Detect which cell encompasses the target text, then output its [X, Y] center coordinate. 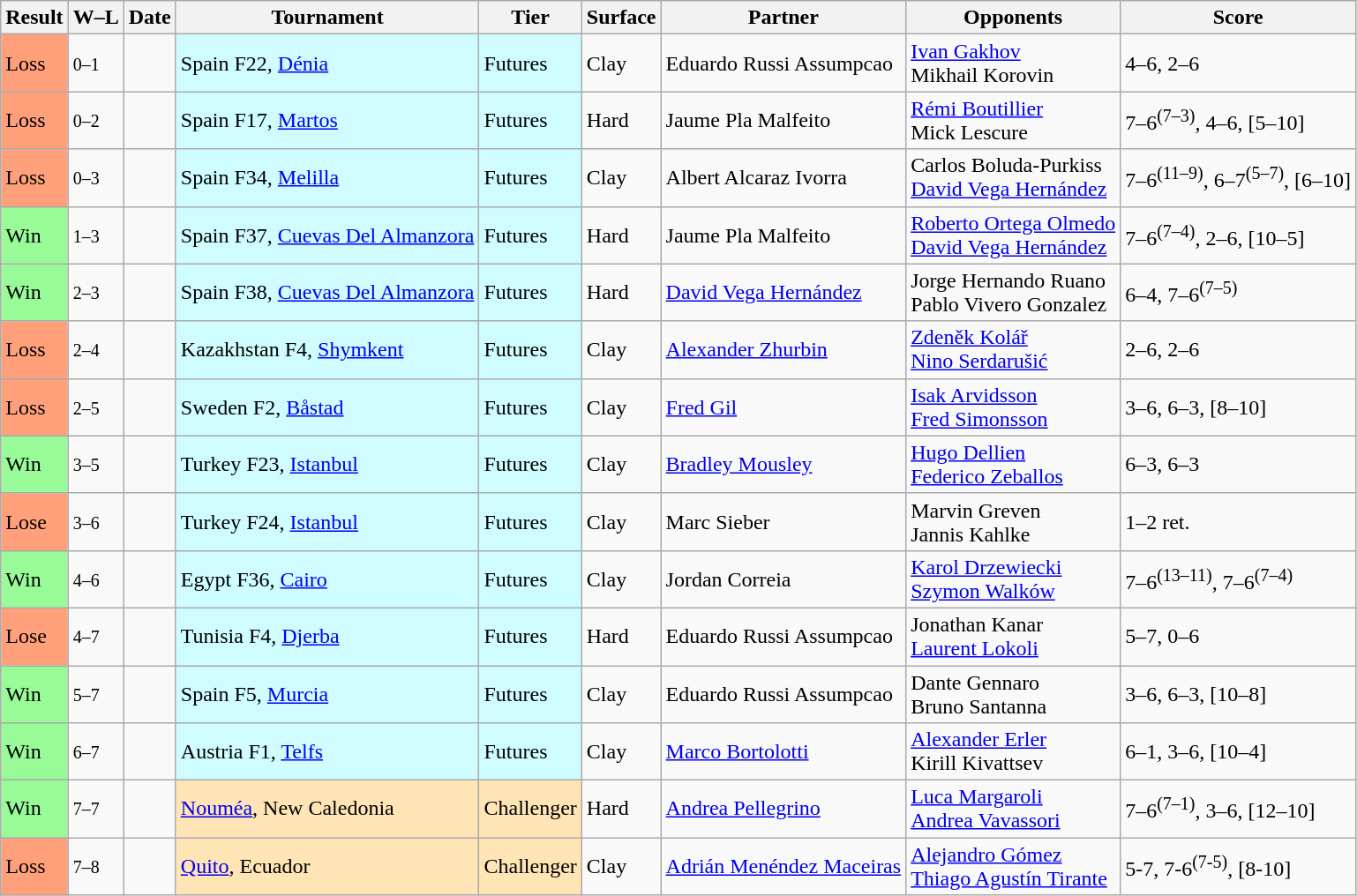
Adrián Menéndez Maceiras [783, 866]
Jordan Correia [783, 579]
Spain F22, Dénia [327, 63]
4–6, 2–6 [1239, 63]
Egypt F36, Cairo [327, 579]
Rémi Boutillier Mick Lescure [1013, 120]
6–4, 7–6(7–5) [1239, 293]
Fred Gil [783, 407]
Jorge Hernando Ruano Pablo Vivero Gonzalez [1013, 293]
7–6(11–9), 6–7(5–7), [6–10] [1239, 178]
Luca Margaroli Andrea Vavassori [1013, 810]
Tournament [327, 18]
Karol Drzewiecki Szymon Walków [1013, 579]
Kazakhstan F4, Shymkent [327, 349]
Hugo Dellien Federico Zeballos [1013, 464]
3–6, 6–3, [10–8] [1239, 693]
Spain F37, Cuevas Del Almanzora [327, 235]
Partner [783, 18]
3–5 [95, 464]
Nouméa, New Caledonia [327, 810]
7–6(13–11), 7–6(7–4) [1239, 579]
7–7 [95, 810]
Dante Gennaro Bruno Santanna [1013, 693]
Spain F38, Cuevas Del Almanzora [327, 293]
2–3 [95, 293]
5–7 [95, 693]
Spain F5, Murcia [327, 693]
Score [1239, 18]
Alexander Erler Kirill Kivattsev [1013, 751]
1–3 [95, 235]
Opponents [1013, 18]
Spain F17, Martos [327, 120]
0–2 [95, 120]
Marvin Greven Jannis Kahlke [1013, 522]
3–6, 6–3, [8–10] [1239, 407]
Spain F34, Melilla [327, 178]
Andrea Pellegrino [783, 810]
4–7 [95, 637]
Jonathan Kanar Laurent Lokoli [1013, 637]
7–6(7–4), 2–6, [10–5] [1239, 235]
Marco Bortolotti [783, 751]
Roberto Ortega Olmedo David Vega Hernández [1013, 235]
6–1, 3–6, [10–4] [1239, 751]
Quito, Ecuador [327, 866]
Carlos Boluda-Purkiss David Vega Hernández [1013, 178]
David Vega Hernández [783, 293]
Isak Arvidsson Fred Simonsson [1013, 407]
1–2 ret. [1239, 522]
Austria F1, Telfs [327, 751]
7–8 [95, 866]
Turkey F23, Istanbul [327, 464]
4–6 [95, 579]
2–4 [95, 349]
Alejandro Gómez Thiago Agustín Tirante [1013, 866]
Zdeněk Kolář Nino Serdarušić [1013, 349]
Date [150, 18]
7–6(7–3), 4–6, [5–10] [1239, 120]
Marc Sieber [783, 522]
Turkey F24, Istanbul [327, 522]
Ivan Gakhov Mikhail Korovin [1013, 63]
7–6(7–1), 3–6, [12–10] [1239, 810]
0–1 [95, 63]
2–6, 2–6 [1239, 349]
Albert Alcaraz Ivorra [783, 178]
W–L [95, 18]
6–7 [95, 751]
Surface [621, 18]
3–6 [95, 522]
Result [34, 18]
5–7, 0–6 [1239, 637]
2–5 [95, 407]
Sweden F2, Båstad [327, 407]
Bradley Mousley [783, 464]
0–3 [95, 178]
Alexander Zhurbin [783, 349]
6–3, 6–3 [1239, 464]
Tunisia F4, Djerba [327, 637]
5-7, 7-6(7-5), [8-10] [1239, 866]
Tier [530, 18]
